For the text-containing cell, return its midpoint in [X, Y] coordinate format. 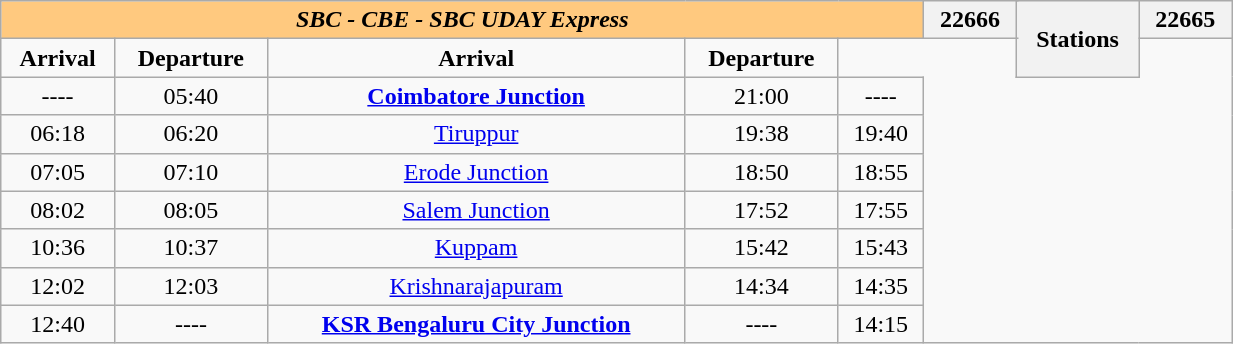
Erode Junction [476, 172]
08:02 [58, 210]
07:05 [58, 172]
12:02 [58, 286]
18:50 [762, 172]
12:40 [58, 324]
KSR Bengaluru City Junction [476, 324]
17:55 [881, 210]
SBC - CBE - SBC UDAY Express [462, 20]
15:42 [762, 248]
06:20 [190, 134]
19:38 [762, 134]
08:05 [190, 210]
10:36 [58, 248]
05:40 [190, 96]
10:37 [190, 248]
12:03 [190, 286]
Kuppam [476, 248]
14:15 [881, 324]
Coimbatore Junction [476, 96]
Stations [1077, 39]
Tiruppur [476, 134]
Salem Junction [476, 210]
Krishnarajapuram [476, 286]
18:55 [881, 172]
21:00 [762, 96]
19:40 [881, 134]
14:35 [881, 286]
15:43 [881, 248]
17:52 [762, 210]
06:18 [58, 134]
22666 [970, 20]
22665 [1186, 20]
07:10 [190, 172]
14:34 [762, 286]
